Locate the cell with the specified text and output its [x, y] center coordinate. 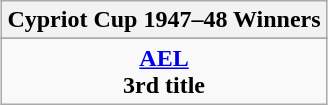
Cypriot Cup 1947–48 Winners [164, 20]
AEL3rd title [164, 72]
